Determine the (x, y) coordinate at the center of the cell enclosing the given text.  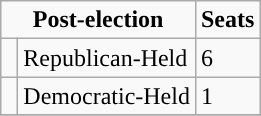
1 (227, 96)
Democratic-Held (107, 96)
6 (227, 58)
Republican-Held (107, 58)
Seats (227, 20)
Post-election (98, 20)
